Detect which cell encompasses the target text, then output its [X, Y] center coordinate. 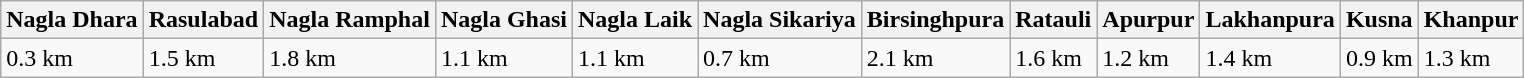
Nagla Ghasi [504, 20]
1.3 km [1471, 58]
Khanpur [1471, 20]
Nagla Sikariya [780, 20]
0.7 km [780, 58]
Birsinghpura [935, 20]
1.8 km [350, 58]
1.5 km [203, 58]
0.3 km [72, 58]
Apurpur [1148, 20]
Nagla Laik [634, 20]
2.1 km [935, 58]
1.6 km [1054, 58]
0.9 km [1379, 58]
Lakhanpura [1270, 20]
Ratauli [1054, 20]
Kusna [1379, 20]
Rasulabad [203, 20]
1.4 km [1270, 58]
Nagla Dhara [72, 20]
1.2 km [1148, 58]
Nagla Ramphal [350, 20]
